Locate the cell with the specified text and output its [x, y] center coordinate. 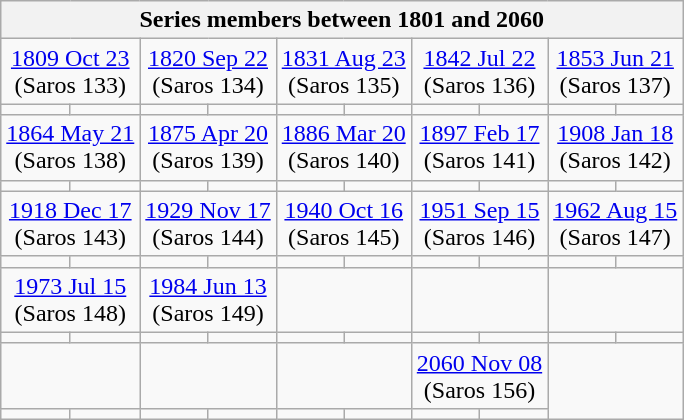
1973 Jul 15(Saros 148) [70, 300]
Series members between 1801 and 2060 [342, 20]
1831 Aug 23(Saros 135) [344, 72]
1908 Jan 18(Saros 142) [616, 148]
1918 Dec 17(Saros 143) [70, 224]
1951 Sep 15(Saros 146) [479, 224]
1809 Oct 23(Saros 133) [70, 72]
1853 Jun 21(Saros 137) [616, 72]
1962 Aug 15(Saros 147) [616, 224]
2060 Nov 08(Saros 156) [479, 376]
1984 Jun 13(Saros 149) [208, 300]
1864 May 21(Saros 138) [70, 148]
1929 Nov 17(Saros 144) [208, 224]
1875 Apr 20(Saros 139) [208, 148]
1940 Oct 16(Saros 145) [344, 224]
1897 Feb 17(Saros 141) [479, 148]
1886 Mar 20(Saros 140) [344, 148]
1820 Sep 22(Saros 134) [208, 72]
1842 Jul 22(Saros 136) [479, 72]
